Search for the cell housing the specified text and yield its (x, y) center coordinate. 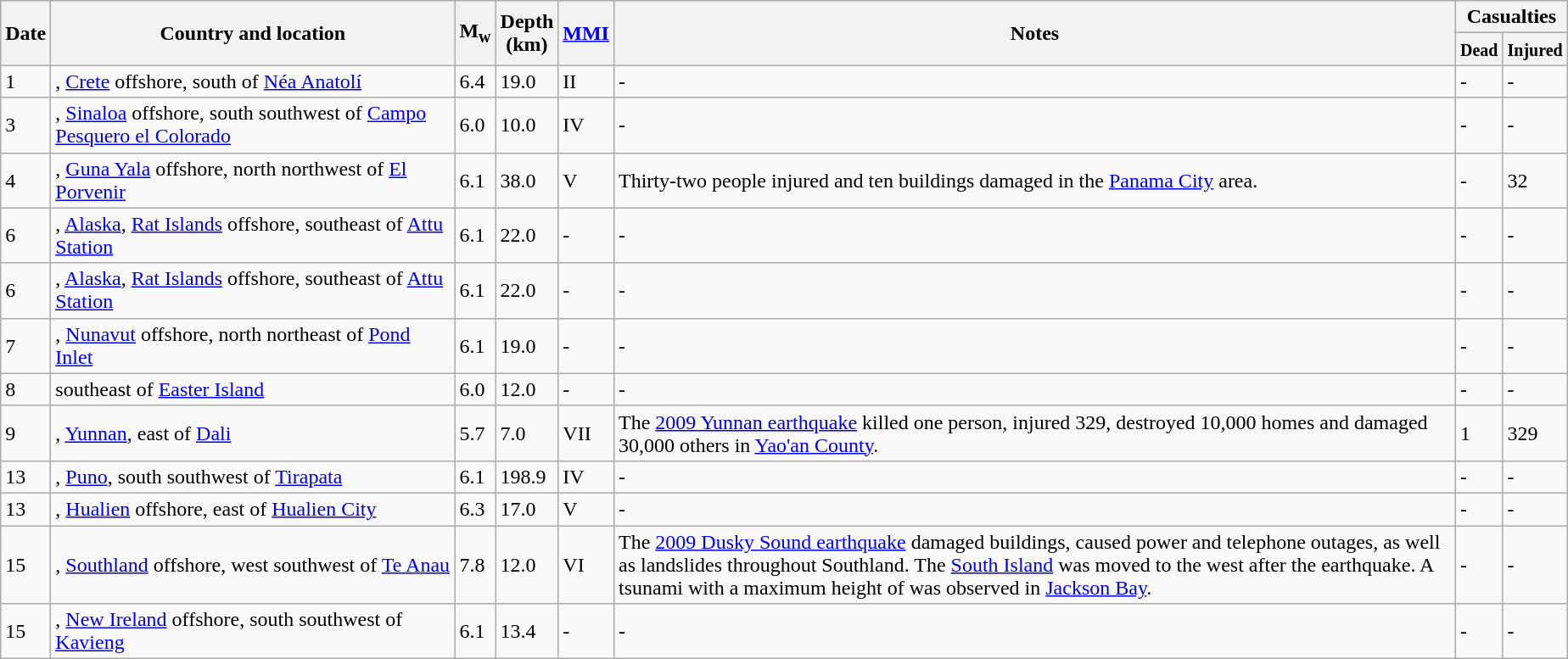
8 (25, 389)
, New Ireland offshore, south southwest of Kavieng (253, 631)
7.0 (527, 433)
17.0 (527, 509)
Date (25, 33)
II (586, 81)
10.0 (527, 126)
Injured (1535, 49)
Dead (1480, 49)
, Southland offshore, west southwest of Te Anau (253, 565)
, Crete offshore, south of Néa Anatolí (253, 81)
The 2009 Yunnan earthquake killed one person, injured 329, destroyed 10,000 homes and damaged 30,000 others in Yao'an County. (1034, 433)
13.4 (527, 631)
MMI (586, 33)
, Yunnan, east of Dali (253, 433)
329 (1535, 433)
198.9 (527, 477)
6.3 (475, 509)
Notes (1034, 33)
Thirty-two people injured and ten buildings damaged in the Panama City area. (1034, 180)
9 (25, 433)
, Sinaloa offshore, south southwest of Campo Pesquero el Colorado (253, 126)
6.4 (475, 81)
, Puno, south southwest of Tirapata (253, 477)
7 (25, 346)
VII (586, 433)
4 (25, 180)
Depth(km) (527, 33)
38.0 (527, 180)
, Nunavut offshore, north northeast of Pond Inlet (253, 346)
, Guna Yala offshore, north northwest of El Porvenir (253, 180)
32 (1535, 180)
Mw (475, 33)
5.7 (475, 433)
7.8 (475, 565)
, Hualien offshore, east of Hualien City (253, 509)
southeast of Easter Island (253, 389)
Country and location (253, 33)
3 (25, 126)
Casualties (1512, 17)
VI (586, 565)
